Find where the given text appears and provide that cell's center as [x, y] coordinate. 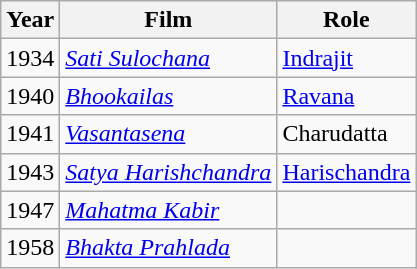
1947 [30, 210]
1958 [30, 248]
Ravana [346, 96]
1934 [30, 58]
Role [346, 20]
Film [168, 20]
1943 [30, 172]
Bhakta Prahlada [168, 248]
Indrajit [346, 58]
Satya Harishchandra [168, 172]
1940 [30, 96]
1941 [30, 134]
Mahatma Kabir [168, 210]
Year [30, 20]
Charudatta [346, 134]
Sati Sulochana [168, 58]
Harischandra [346, 172]
Vasantasena [168, 134]
Bhookailas [168, 96]
